Extract the [x, y] coordinate from the center of the cell holding the provided text.  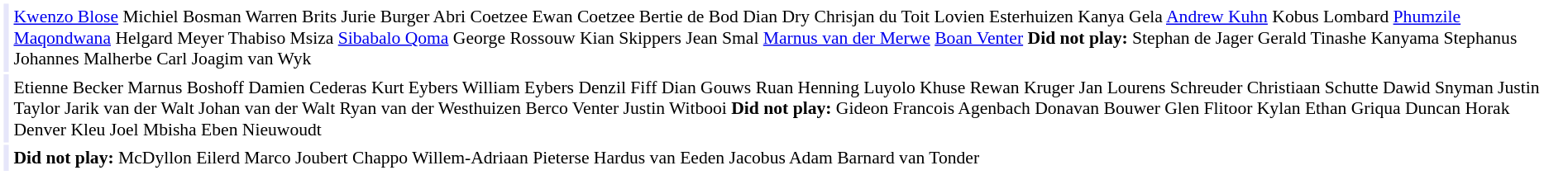
Did not play: McDyllon Eilerd Marco Joubert Chappo Willem-Adriaan Pieterse Hardus van Eeden Jacobus Adam Barnard van Tonder [788, 158]
